Scan for the cell matching the given text and deliver its (X, Y) coordinate at center. 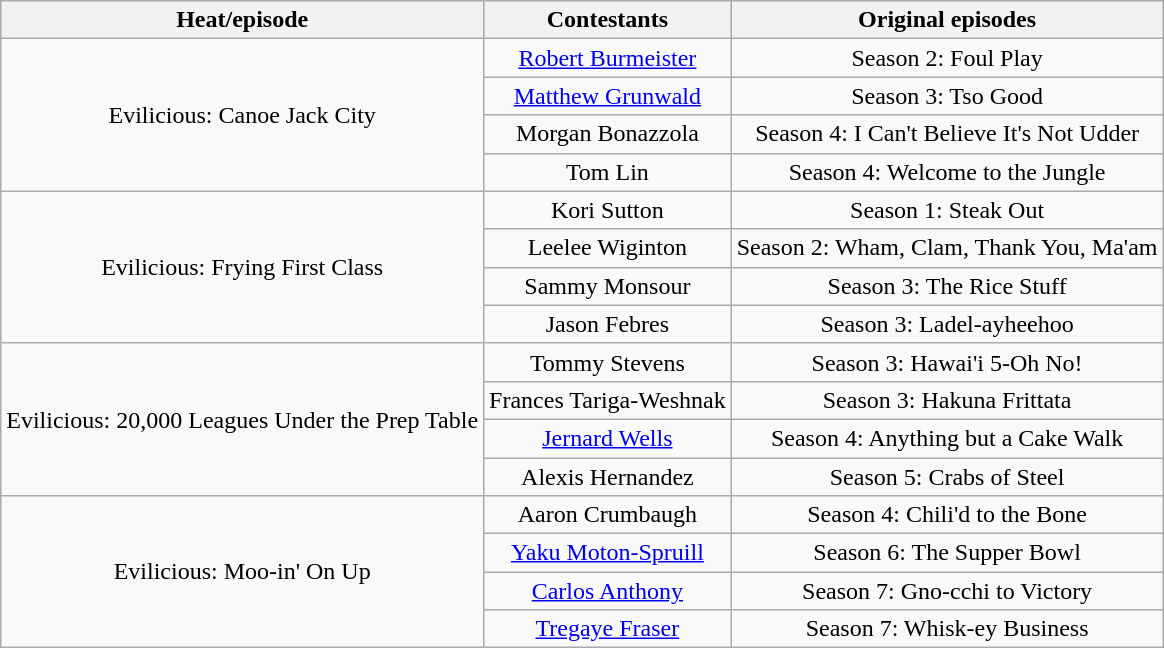
Kori Sutton (608, 210)
Evilicious: Frying First Class (242, 267)
Season 2: Foul Play (947, 58)
Season 7: Whisk-ey Business (947, 629)
Leelee Wiginton (608, 248)
Tommy Stevens (608, 362)
Yaku Moton-Spruill (608, 553)
Contestants (608, 20)
Alexis Hernandez (608, 477)
Season 3: The Rice Stuff (947, 286)
Season 6: The Supper Bowl (947, 553)
Season 3: Hakuna Frittata (947, 400)
Heat/episode (242, 20)
Tom Lin (608, 172)
Season 1: Steak Out (947, 210)
Evilicious: Moo-in' On Up (242, 572)
Season 4: Welcome to the Jungle (947, 172)
Season 4: I Can't Believe It's Not Udder (947, 134)
Season 3: Ladel-ayheehoo (947, 324)
Original episodes (947, 20)
Jason Febres (608, 324)
Season 5: Crabs of Steel (947, 477)
Evilicious: 20,000 Leagues Under the Prep Table (242, 419)
Jernard Wells (608, 438)
Evilicious: Canoe Jack City (242, 115)
Season 7: Gno-cchi to Victory (947, 591)
Season 2: Wham, Clam, Thank You, Ma'am (947, 248)
Season 3: Hawai'i 5-Oh No! (947, 362)
Matthew Grunwald (608, 96)
Aaron Crumbaugh (608, 515)
Frances Tariga-Weshnak (608, 400)
Carlos Anthony (608, 591)
Robert Burmeister (608, 58)
Season 4: Chili'd to the Bone (947, 515)
Morgan Bonazzola (608, 134)
Sammy Monsour (608, 286)
Season 4: Anything but a Cake Walk (947, 438)
Tregaye Fraser (608, 629)
Season 3: Tso Good (947, 96)
